Provide the (x, y) coordinate of the cell's center where the given text is located.  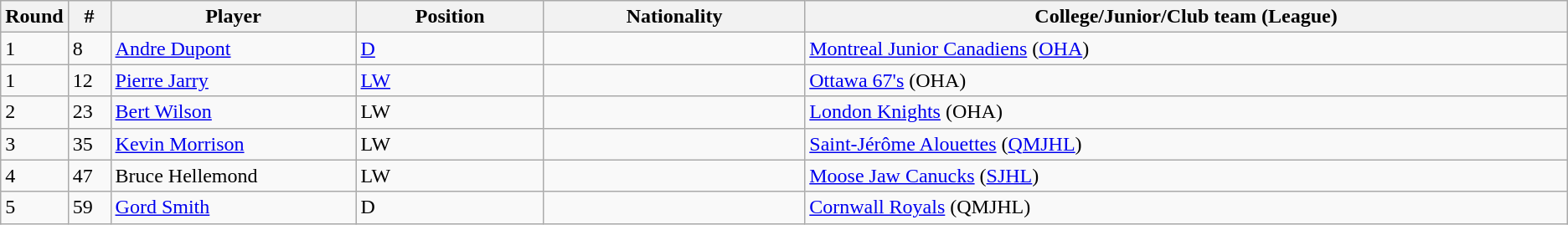
47 (89, 176)
College/Junior/Club team (League) (1186, 17)
London Knights (OHA) (1186, 112)
Ottawa 67's (OHA) (1186, 80)
5 (34, 207)
8 (89, 49)
Saint-Jérôme Alouettes (QMJHL) (1186, 144)
3 (34, 144)
Round (34, 17)
4 (34, 176)
Position (450, 17)
Andre Dupont (233, 49)
35 (89, 144)
Nationality (673, 17)
12 (89, 80)
2 (34, 112)
Player (233, 17)
Montreal Junior Canadiens (OHA) (1186, 49)
Gord Smith (233, 207)
# (89, 17)
Bruce Hellemond (233, 176)
23 (89, 112)
Bert Wilson (233, 112)
Pierre Jarry (233, 80)
Kevin Morrison (233, 144)
Cornwall Royals (QMJHL) (1186, 207)
Moose Jaw Canucks (SJHL) (1186, 176)
59 (89, 207)
